Detect which cell encompasses the target text, then output its (X, Y) center coordinate. 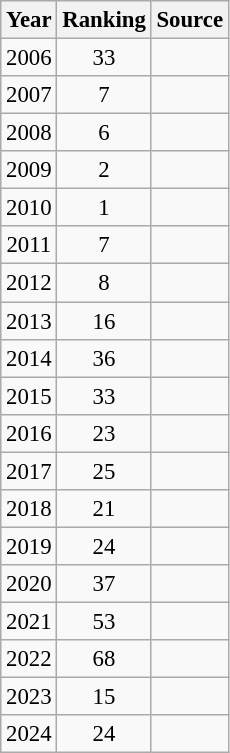
2015 (29, 396)
2014 (29, 358)
21 (104, 509)
1 (104, 208)
2010 (29, 208)
2008 (29, 133)
36 (104, 358)
2012 (29, 283)
2022 (29, 659)
2007 (29, 95)
2006 (29, 58)
Ranking (104, 20)
Source (190, 20)
2023 (29, 697)
2019 (29, 546)
Year (29, 20)
2021 (29, 621)
2024 (29, 734)
2017 (29, 471)
2 (104, 170)
25 (104, 471)
2011 (29, 245)
6 (104, 133)
2009 (29, 170)
23 (104, 433)
2020 (29, 584)
16 (104, 321)
37 (104, 584)
2016 (29, 433)
53 (104, 621)
8 (104, 283)
2013 (29, 321)
15 (104, 697)
2018 (29, 509)
68 (104, 659)
